Output the (x, y) coordinate of the center of the cell containing the given text.  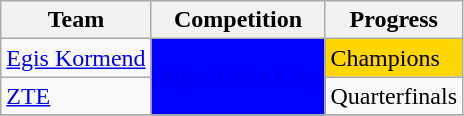
Alpe Adria Cup (238, 77)
Progress (394, 20)
Egis Kormend (76, 58)
Team (76, 20)
Quarterfinals (394, 96)
Competition (238, 20)
ZTE (76, 96)
Champions (394, 58)
